Find where the given text appears and provide that cell's center as (X, Y) coordinate. 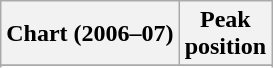
Chart (2006–07) (90, 34)
Peak position (225, 34)
